Capture the cell that displays the provided text and extract its (X, Y) central coordinate. 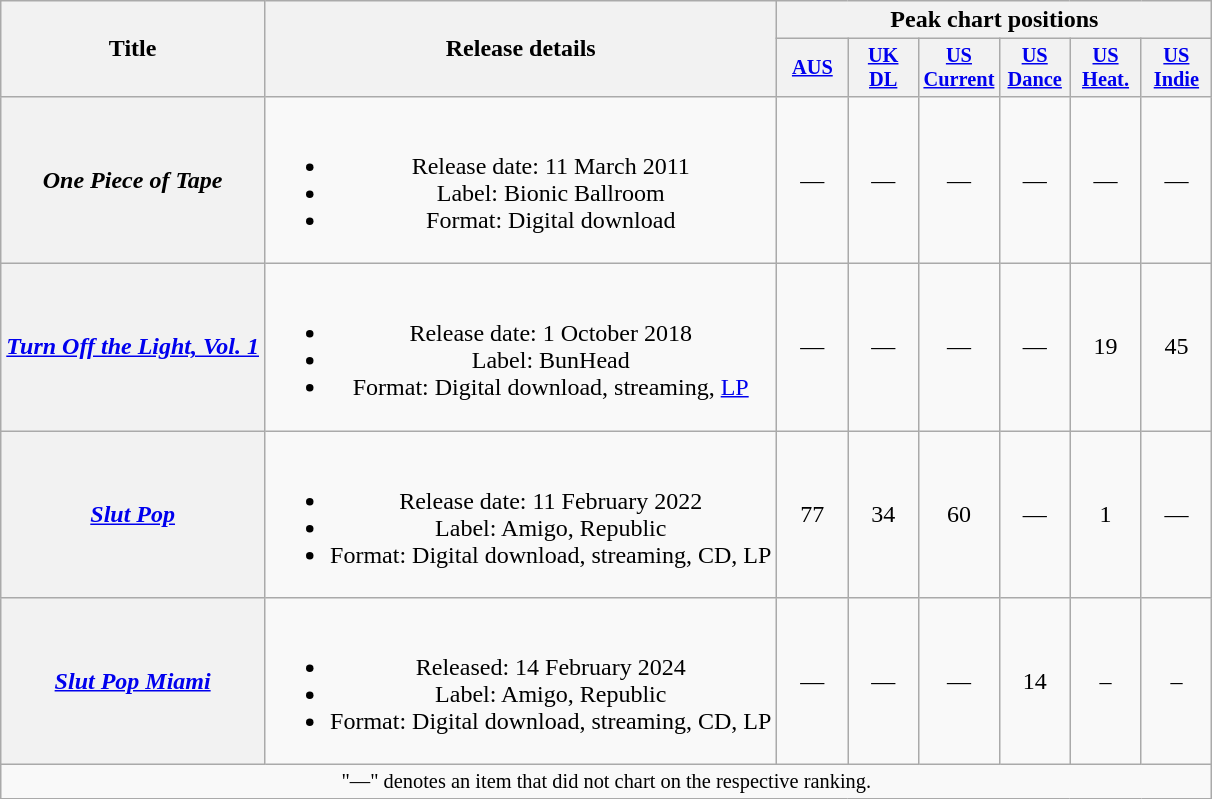
45 (1176, 348)
19 (1106, 348)
USIndie (1176, 68)
Release details (521, 49)
14 (1034, 682)
Peak chart positions (994, 20)
Turn Off the Light, Vol. 1 (133, 348)
UKDL (884, 68)
Slut Pop Miami (133, 682)
USCurrent (960, 68)
"—" denotes an item that did not chart on the respective ranking. (606, 782)
60 (960, 514)
34 (884, 514)
One Piece of Tape (133, 180)
Title (133, 49)
1 (1106, 514)
77 (812, 514)
Released: 14 February 2024Label: Amigo, RepublicFormat: Digital download, streaming, CD, LP (521, 682)
Release date: 11 March 2011Label: Bionic BallroomFormat: Digital download (521, 180)
Release date: 1 October 2018Label: BunHeadFormat: Digital download, streaming, LP (521, 348)
Slut Pop (133, 514)
USDance (1034, 68)
AUS (812, 68)
USHeat. (1106, 68)
Release date: 11 February 2022Label: Amigo, RepublicFormat: Digital download, streaming, CD, LP (521, 514)
